Return the [X, Y] coordinate for the center point of the cell that contains the specified text.  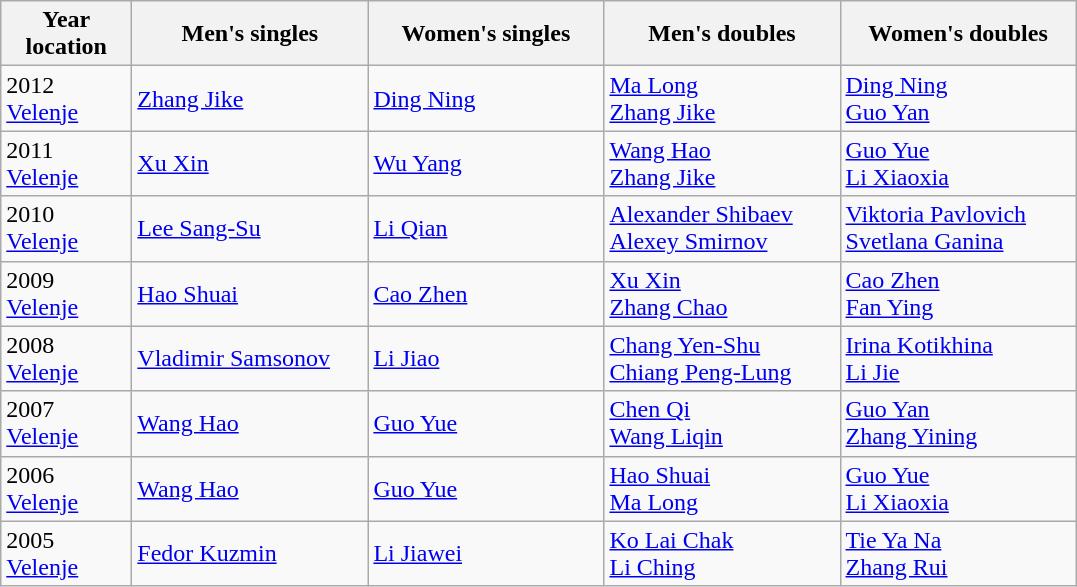
2010 Velenje [66, 228]
2005 Velenje [66, 554]
Fedor Kuzmin [250, 554]
Xu Xin Zhang Chao [722, 294]
Lee Sang-Su [250, 228]
Zhang Jike [250, 98]
Alexander Shibaev Alexey Smirnov [722, 228]
Men's singles [250, 34]
Viktoria Pavlovich Svetlana Ganina [958, 228]
Xu Xin [250, 164]
2007 Velenje [66, 424]
Ding Ning [486, 98]
2012 Velenje [66, 98]
Vladimir Samsonov [250, 358]
Women's doubles [958, 34]
Hao Shuai Ma Long [722, 488]
2011 Velenje [66, 164]
Guo Yan Zhang Yining [958, 424]
Hao Shuai [250, 294]
Li Jiawei [486, 554]
Men's doubles [722, 34]
2006 Velenje [66, 488]
Cao Zhen [486, 294]
Tie Ya Na Zhang Rui [958, 554]
Wang Hao Zhang Jike [722, 164]
Chang Yen-Shu Chiang Peng-Lung [722, 358]
Irina Kotikhina Li Jie [958, 358]
Women's singles [486, 34]
2008 Velenje [66, 358]
Ko Lai Chak Li Ching [722, 554]
2009 Velenje [66, 294]
Li Qian [486, 228]
Cao Zhen Fan Ying [958, 294]
Year location [66, 34]
Li Jiao [486, 358]
Chen Qi Wang Liqin [722, 424]
Ding Ning Guo Yan [958, 98]
Ma Long Zhang Jike [722, 98]
Wu Yang [486, 164]
